Extract the (X, Y) coordinate from the center of the cell holding the provided text.  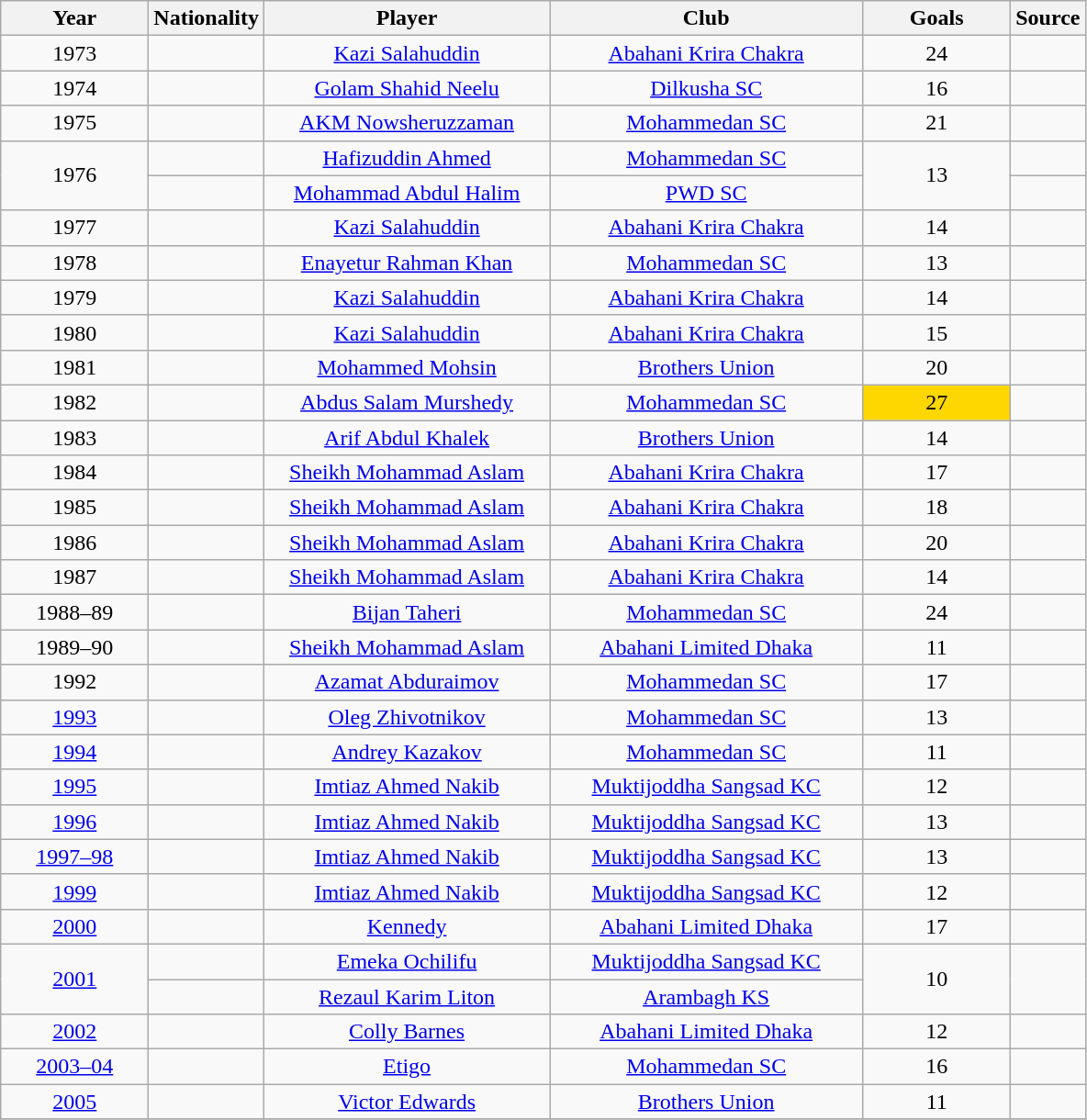
Kennedy (408, 926)
10 (936, 979)
1994 (75, 752)
Source (1048, 18)
Victor Edwards (408, 1102)
Colly Barnes (408, 1032)
AKM Nowsheruzzaman (408, 123)
1983 (75, 438)
1974 (75, 88)
1979 (75, 297)
2005 (75, 1102)
18 (936, 508)
Rezaul Karim Liton (408, 996)
1980 (75, 332)
15 (936, 332)
1973 (75, 53)
Mohammad Abdul Halim (408, 193)
Arif Abdul Khalek (408, 438)
1996 (75, 822)
Hafizuddin Ahmed (408, 158)
Oleg Zhivotnikov (408, 717)
Nationality (207, 18)
2002 (75, 1032)
Golam Shahid Neelu (408, 88)
1993 (75, 717)
Goals (936, 18)
1982 (75, 402)
1986 (75, 543)
1989–90 (75, 647)
1984 (75, 473)
2000 (75, 926)
Year (75, 18)
PWD SC (707, 193)
2003–04 (75, 1067)
1981 (75, 367)
1987 (75, 577)
Mohammed Mohsin (408, 367)
Emeka Ochilifu (408, 961)
Abdus Salam Murshedy (408, 402)
1999 (75, 891)
1992 (75, 682)
Bijan Taheri (408, 612)
1977 (75, 228)
1976 (75, 175)
27 (936, 402)
Player (408, 18)
Andrey Kazakov (408, 752)
21 (936, 123)
Arambagh KS (707, 996)
1995 (75, 787)
Club (707, 18)
1978 (75, 263)
Etigo (408, 1067)
1975 (75, 123)
1997–98 (75, 857)
2001 (75, 979)
Dilkusha SC (707, 88)
1985 (75, 508)
1988–89 (75, 612)
Azamat Abduraimov (408, 682)
Enayetur Rahman Khan (408, 263)
